Scan for the cell matching the given text and deliver its (X, Y) coordinate at center. 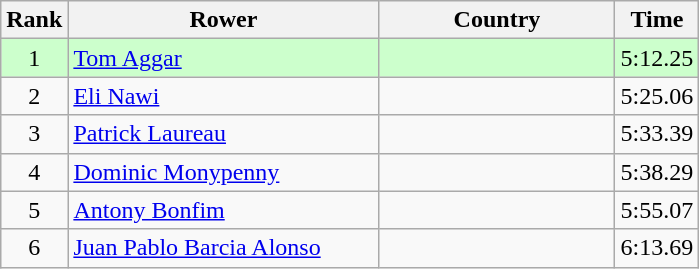
Rower (224, 20)
5 (34, 210)
Antony Bonfim (224, 210)
5:38.29 (657, 172)
5:55.07 (657, 210)
Country (497, 20)
Eli Nawi (224, 96)
2 (34, 96)
Rank (34, 20)
5:33.39 (657, 134)
1 (34, 58)
5:25.06 (657, 96)
6:13.69 (657, 248)
5:12.25 (657, 58)
3 (34, 134)
Dominic Monypenny (224, 172)
Time (657, 20)
Juan Pablo Barcia Alonso (224, 248)
4 (34, 172)
Patrick Laureau (224, 134)
6 (34, 248)
Tom Aggar (224, 58)
